Pinpoint the cell where the given text exists, returning its (x, y) midpoint coordinate. 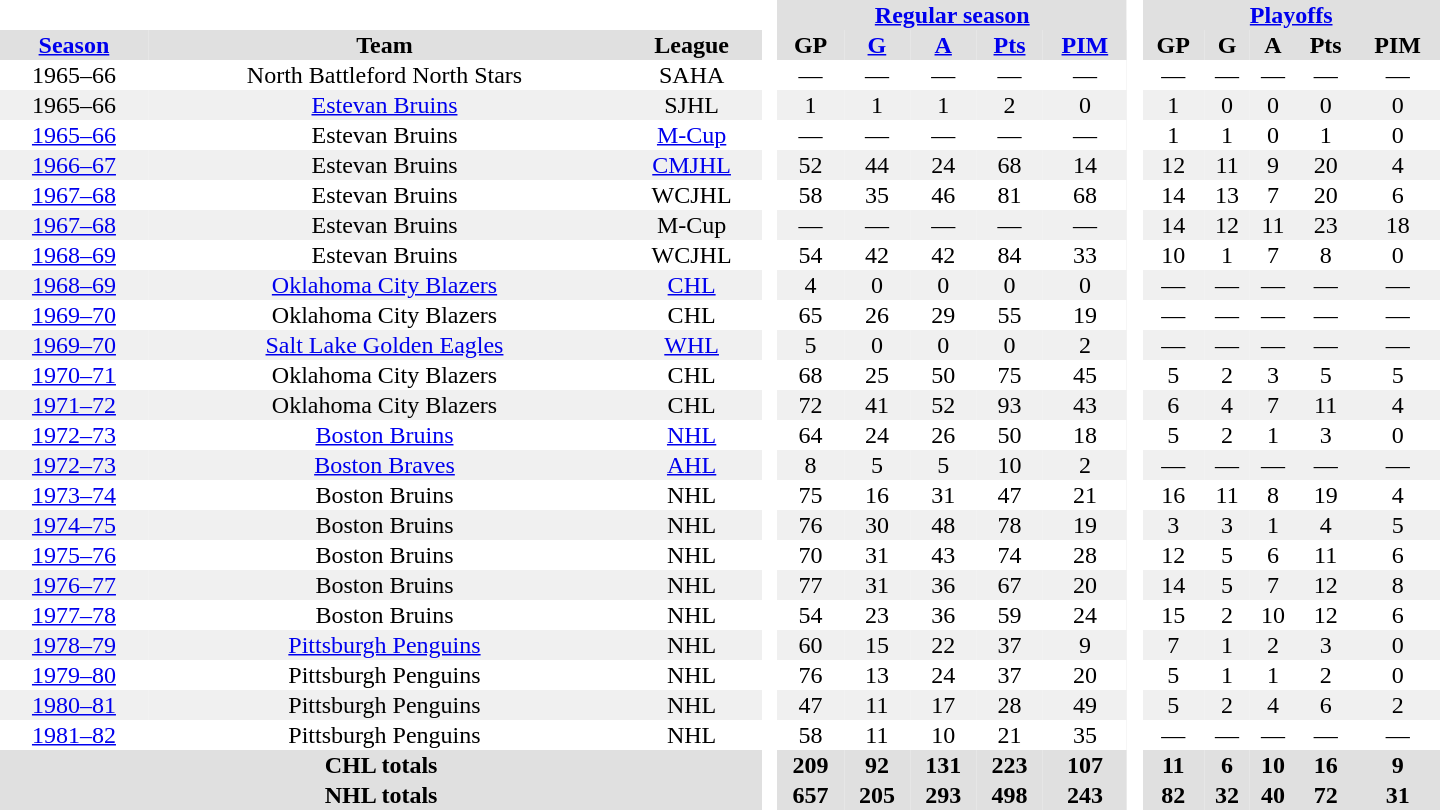
WHL (692, 345)
107 (1085, 765)
NHL totals (381, 795)
North Battleford North Stars (384, 75)
Team (384, 45)
1971–72 (74, 405)
55 (1009, 315)
78 (1009, 525)
Regular season (952, 15)
67 (1009, 585)
82 (1173, 795)
205 (877, 795)
33 (1085, 255)
49 (1085, 705)
Playoffs (1291, 15)
657 (810, 795)
1976–77 (74, 585)
CMJHL (692, 165)
92 (877, 765)
46 (943, 195)
League (692, 45)
293 (943, 795)
30 (877, 525)
81 (1009, 195)
48 (943, 525)
SAHA (692, 75)
77 (810, 585)
1977–78 (74, 615)
1966–67 (74, 165)
60 (810, 645)
1973–74 (74, 495)
74 (1009, 555)
44 (877, 165)
AHL (692, 465)
1980–81 (74, 705)
17 (943, 705)
65 (810, 315)
1979–80 (74, 675)
25 (877, 375)
45 (1085, 375)
CHL totals (381, 765)
1974–75 (74, 525)
1981–82 (74, 735)
32 (1227, 795)
41 (877, 405)
498 (1009, 795)
Season (74, 45)
1978–79 (74, 645)
Boston Braves (384, 465)
209 (810, 765)
SJHL (692, 105)
223 (1009, 765)
59 (1009, 615)
29 (943, 315)
1970–71 (74, 375)
1975–76 (74, 555)
40 (1273, 795)
243 (1085, 795)
70 (810, 555)
84 (1009, 255)
93 (1009, 405)
22 (943, 645)
64 (810, 435)
131 (943, 765)
Salt Lake Golden Eagles (384, 345)
